For the text-containing cell, return its midpoint in [X, Y] coordinate format. 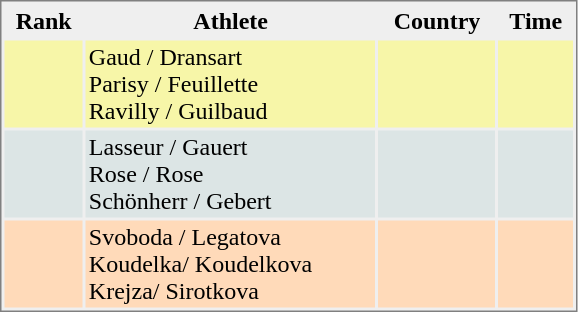
Gaud / DransartParisy / FeuilletteRavilly / Guilbaud [231, 84]
Rank [43, 20]
Lasseur / GauertRose / RoseSchönherr / Gebert [231, 174]
Athlete [231, 20]
Time [536, 20]
Svoboda / LegatovaKoudelka/ KoudelkovaKrejza/ Sirotkova [231, 264]
Country [436, 20]
